Capture the cell that displays the provided text and extract its (x, y) central coordinate. 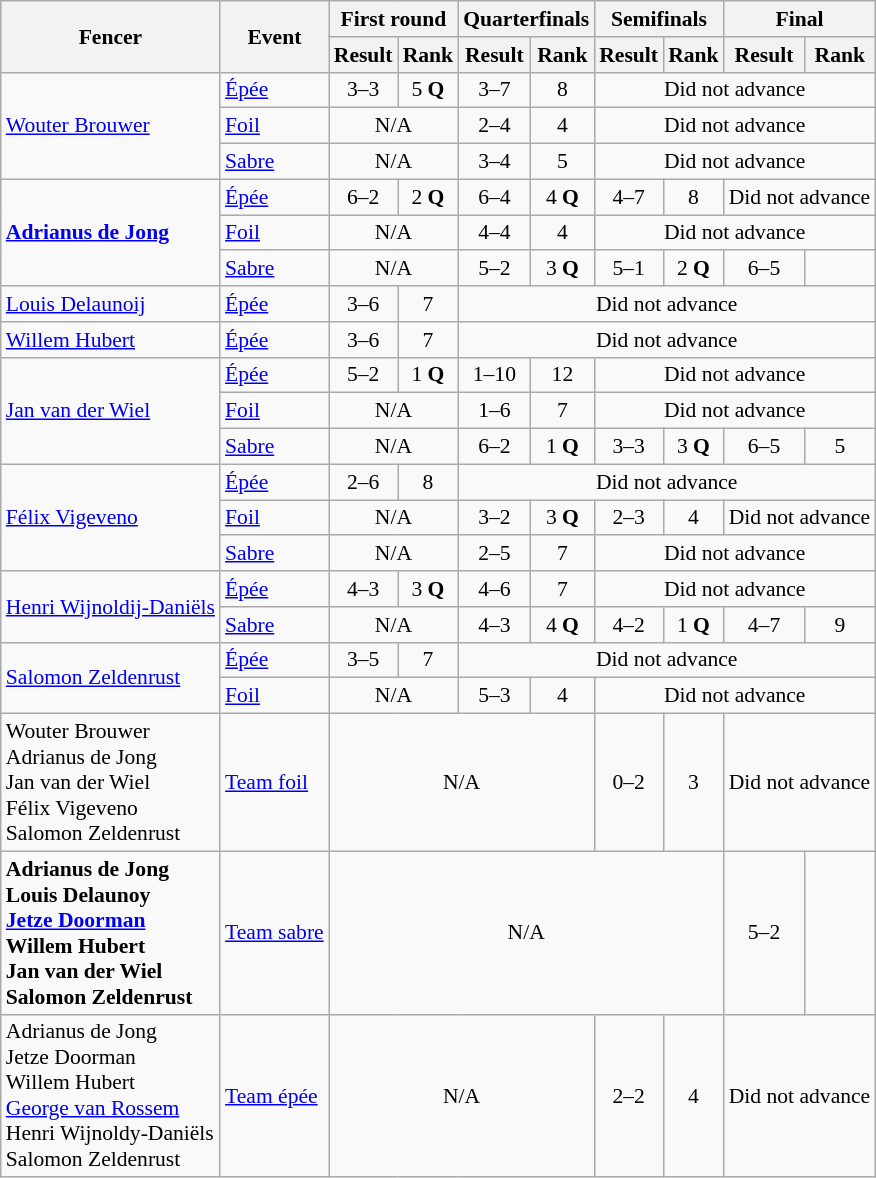
Team foil (274, 783)
3 (694, 783)
Adrianus de Jong Jetze Doorman Willem Hubert George van Rossem Henri Wijnoldy-Daniëls Salomon Zeldenrust (110, 1096)
Salomon Zeldenrust (110, 678)
Team épée (274, 1096)
Event (274, 36)
3–2 (494, 518)
9 (840, 625)
Adrianus de Jong (110, 232)
Team sabre (274, 932)
3–5 (364, 660)
6–4 (494, 197)
2–2 (628, 1096)
Henri Wijnoldij-Daniëls (110, 606)
3–4 (494, 162)
12 (563, 375)
Adrianus de Jong Louis Delaunoy Jetze Doorman Willem Hubert Jan van der Wiel Salomon Zeldenrust (110, 932)
Quarterfinals (526, 19)
Félix Vigeveno (110, 518)
2–6 (364, 482)
First round (394, 19)
Semifinals (658, 19)
5–3 (494, 696)
Willem Hubert (110, 340)
Wouter Brouwer (110, 126)
4–6 (494, 589)
Final (800, 19)
Louis Delaunoij (110, 304)
4–4 (494, 233)
1–6 (494, 411)
2–3 (628, 518)
5 Q (428, 90)
2–4 (494, 126)
Wouter Brouwer Adrianus de Jong Jan van der Wiel Félix Vigeveno Salomon Zeldenrust (110, 783)
3–7 (494, 90)
Fencer (110, 36)
Jan van der Wiel (110, 410)
0–2 (628, 783)
5–1 (628, 269)
1–10 (494, 375)
4–2 (628, 625)
2–5 (494, 554)
